Extract the [X, Y] coordinate from the center of the cell holding the provided text.  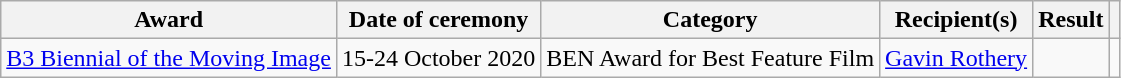
BEN Award for Best Feature Film [710, 58]
Recipient(s) [956, 20]
15-24 October 2020 [438, 58]
Category [710, 20]
Award [169, 20]
Date of ceremony [438, 20]
B3 Biennial of the Moving Image [169, 58]
Result [1071, 20]
Gavin Rothery [956, 58]
